Capture the cell that displays the provided text and extract its (x, y) central coordinate. 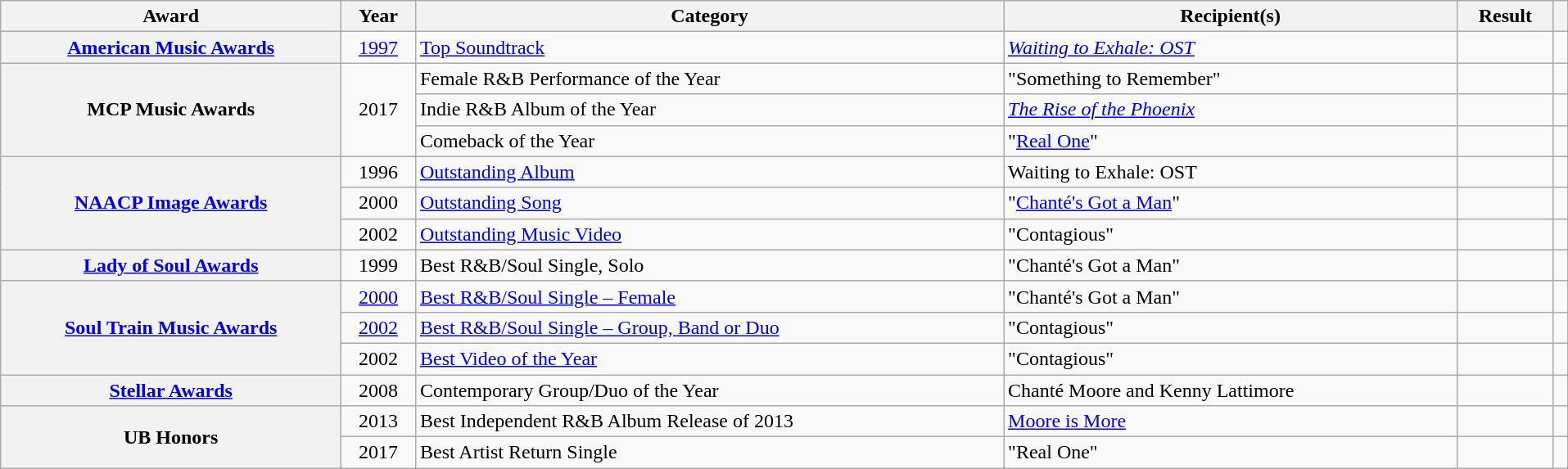
2013 (378, 422)
1996 (378, 172)
Result (1505, 16)
1999 (378, 265)
American Music Awards (171, 47)
Comeback of the Year (709, 141)
Recipient(s) (1231, 16)
Best R&B/Soul Single – Female (709, 296)
Lady of Soul Awards (171, 265)
Chanté Moore and Kenny Lattimore (1231, 390)
MCP Music Awards (171, 110)
2008 (378, 390)
Best Independent R&B Album Release of 2013 (709, 422)
Best Video of the Year (709, 359)
Outstanding Song (709, 203)
Soul Train Music Awards (171, 327)
Contemporary Group/Duo of the Year (709, 390)
Female R&B Performance of the Year (709, 79)
Category (709, 16)
Outstanding Music Video (709, 234)
Best R&B/Soul Single – Group, Band or Duo (709, 327)
Award (171, 16)
Indie R&B Album of the Year (709, 110)
NAACP Image Awards (171, 203)
UB Honors (171, 437)
1997 (378, 47)
The Rise of the Phoenix (1231, 110)
Stellar Awards (171, 390)
Best Artist Return Single (709, 453)
Best R&B/Soul Single, Solo (709, 265)
"Something to Remember" (1231, 79)
Outstanding Album (709, 172)
Year (378, 16)
Moore is More (1231, 422)
Top Soundtrack (709, 47)
